Pinpoint the cell where the given text exists, returning its (X, Y) midpoint coordinate. 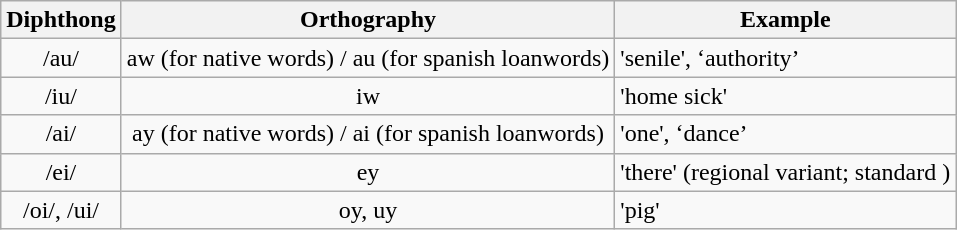
Example (786, 20)
ey (368, 172)
iw (368, 96)
/iu/ (61, 96)
'senile', ‘authority’ (786, 58)
/au/ (61, 58)
aw (for native words) / au (for spanish loanwords) (368, 58)
'there' (regional variant; standard ) (786, 172)
/oi/, /ui/ (61, 210)
Orthography (368, 20)
/ei/ (61, 172)
Diphthong (61, 20)
oy, uy (368, 210)
'pig' (786, 210)
ay (for native words) / ai (for spanish loanwords) (368, 134)
'home sick' (786, 96)
'one', ‘dance’ (786, 134)
/ai/ (61, 134)
